Extract the (X, Y) coordinate from the center of the cell holding the provided text.  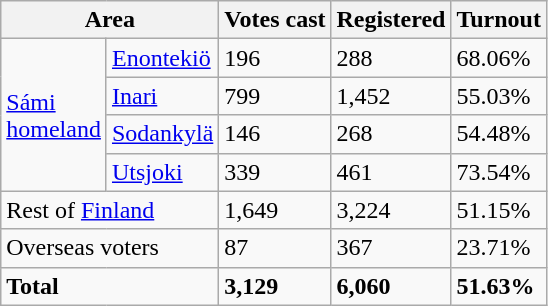
Overseas voters (110, 248)
23.71% (499, 248)
Votes cast (275, 20)
Sámihomeland (54, 115)
461 (391, 172)
268 (391, 134)
196 (275, 58)
Inari (162, 96)
6,060 (391, 286)
Total (110, 286)
Rest of Finland (110, 210)
Sodankylä (162, 134)
51.15% (499, 210)
1,649 (275, 210)
Turnout (499, 20)
1,452 (391, 96)
51.63% (499, 286)
Utsjoki (162, 172)
Area (110, 20)
339 (275, 172)
68.06% (499, 58)
55.03% (499, 96)
Enontekiö (162, 58)
799 (275, 96)
73.54% (499, 172)
146 (275, 134)
Registered (391, 20)
3,129 (275, 286)
367 (391, 248)
288 (391, 58)
54.48% (499, 134)
3,224 (391, 210)
87 (275, 248)
